Scan for the cell matching the given text and deliver its (X, Y) coordinate at center. 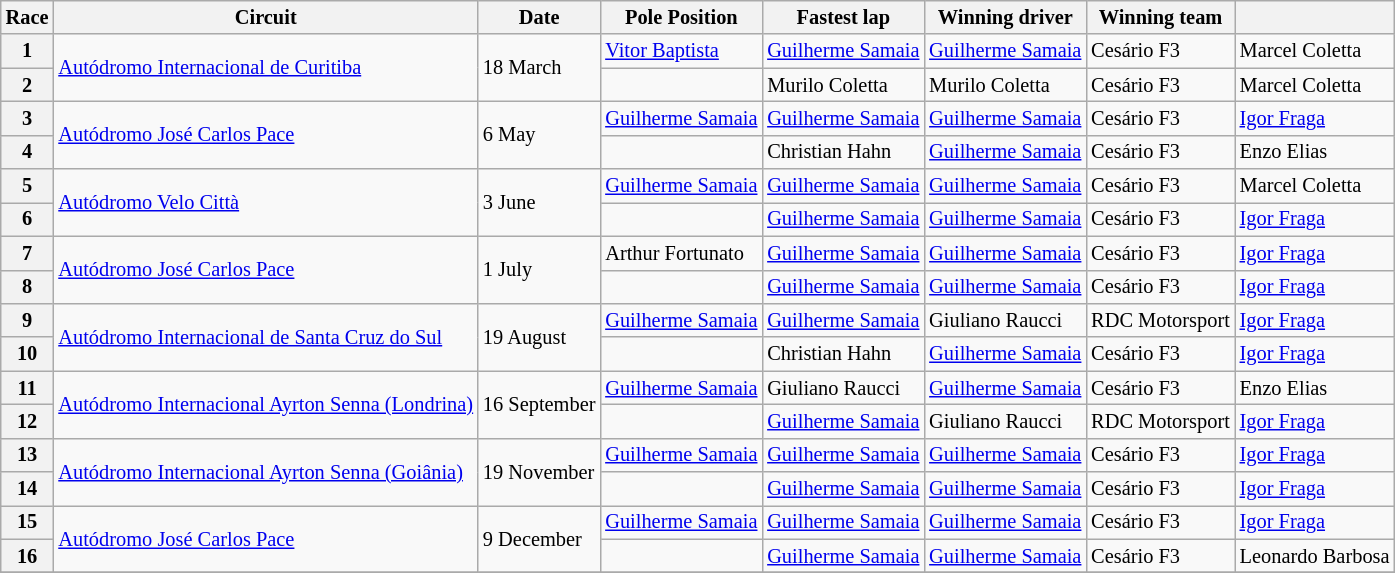
6 (28, 219)
Autódromo Internacional de Santa Cruz do Sul (266, 336)
6 May (539, 134)
19 November (539, 472)
19 August (539, 336)
Fastest lap (843, 17)
7 (28, 253)
5 (28, 186)
Autódromo Velo Città (266, 202)
Autódromo Internacional de Curitiba (266, 68)
1 (28, 51)
3 (28, 118)
Autódromo Internacional Ayrton Senna (Goiânia) (266, 472)
Pole Position (681, 17)
Circuit (266, 17)
Autódromo Internacional Ayrton Senna (Londrina) (266, 404)
3 June (539, 202)
8 (28, 287)
18 March (539, 68)
15 (28, 522)
Race (28, 17)
16 September (539, 404)
Arthur Fortunato (681, 253)
Winning team (1160, 17)
13 (28, 455)
14 (28, 489)
1 July (539, 270)
Vitor Baptista (681, 51)
Winning driver (1005, 17)
16 (28, 556)
Date (539, 17)
2 (28, 85)
Leonardo Barbosa (1315, 556)
11 (28, 388)
9 (28, 320)
4 (28, 152)
9 December (539, 538)
12 (28, 421)
10 (28, 354)
